For the text-containing cell, return its midpoint in (x, y) coordinate format. 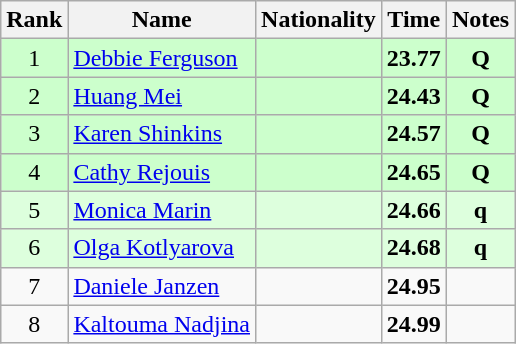
Daniele Janzen (162, 286)
7 (34, 286)
Rank (34, 20)
Kaltouma Nadjina (162, 324)
24.65 (414, 172)
24.68 (414, 248)
Olga Kotlyarova (162, 248)
24.66 (414, 210)
Huang Mei (162, 96)
2 (34, 96)
5 (34, 210)
Monica Marin (162, 210)
24.95 (414, 286)
4 (34, 172)
24.43 (414, 96)
Notes (480, 20)
6 (34, 248)
23.77 (414, 58)
24.57 (414, 134)
Karen Shinkins (162, 134)
24.99 (414, 324)
Name (162, 20)
Time (414, 20)
Debbie Ferguson (162, 58)
Nationality (319, 20)
1 (34, 58)
8 (34, 324)
Cathy Rejouis (162, 172)
3 (34, 134)
